Search for the cell housing the specified text and yield its (x, y) center coordinate. 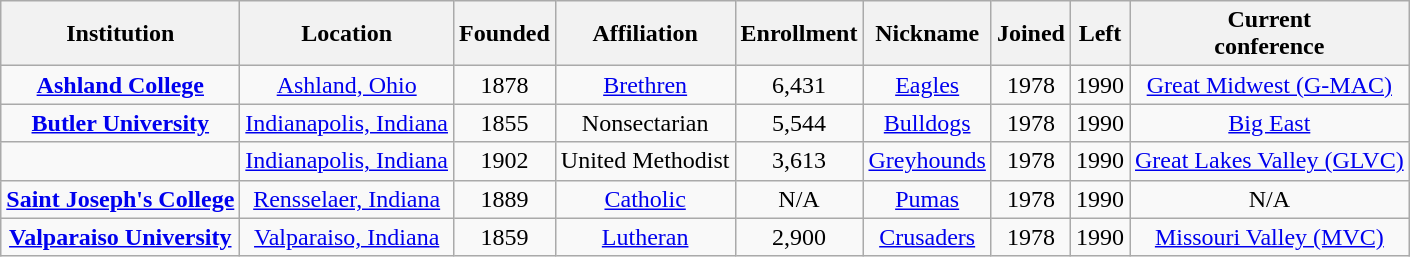
6,431 (799, 85)
3,613 (799, 161)
1878 (505, 85)
Crusaders (927, 237)
Saint Joseph's College (120, 199)
Valparaiso University (120, 237)
5,544 (799, 123)
Greyhounds (927, 161)
Eagles (927, 85)
Founded (505, 34)
Pumas (927, 199)
Rensselaer, Indiana (347, 199)
1859 (505, 237)
Affiliation (645, 34)
Left (1100, 34)
2,900 (799, 237)
Great Lakes Valley (GLVC) (1270, 161)
Lutheran (645, 237)
Nonsectarian (645, 123)
Catholic (645, 199)
Enrollment (799, 34)
Location (347, 34)
Bulldogs (927, 123)
Big East (1270, 123)
1902 (505, 161)
Great Midwest (G-MAC) (1270, 85)
1889 (505, 199)
Ashland, Ohio (347, 85)
Institution (120, 34)
Nickname (927, 34)
Missouri Valley (MVC) (1270, 237)
Valparaiso, Indiana (347, 237)
United Methodist (645, 161)
Ashland College (120, 85)
Brethren (645, 85)
Joined (1030, 34)
1855 (505, 123)
Currentconference (1270, 34)
Butler University (120, 123)
